Scan for the cell matching the given text and deliver its [x, y] coordinate at center. 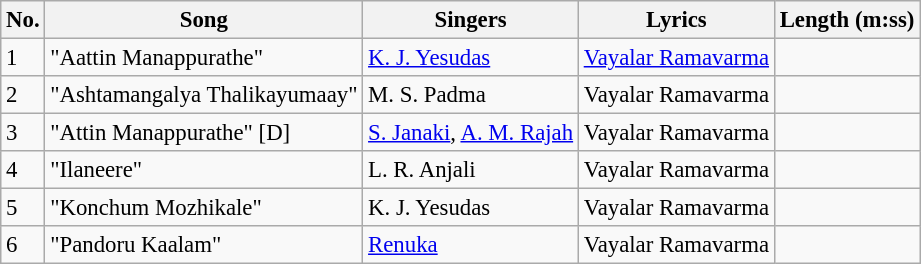
1 [23, 58]
Length (m:ss) [846, 20]
6 [23, 245]
5 [23, 208]
Lyrics [676, 20]
2 [23, 95]
S. Janaki, A. M. Rajah [471, 133]
L. R. Anjali [471, 170]
Song [204, 20]
"Ilaneere" [204, 170]
Singers [471, 20]
4 [23, 170]
"Pandoru Kaalam" [204, 245]
M. S. Padma [471, 95]
Renuka [471, 245]
"Konchum Mozhikale" [204, 208]
"Attin Manappurathe" [D] [204, 133]
"Aattin Manappurathe" [204, 58]
3 [23, 133]
"Ashtamangalya Thalikayumaay" [204, 95]
No. [23, 20]
